Pinpoint the cell where the given text exists, returning its (x, y) midpoint coordinate. 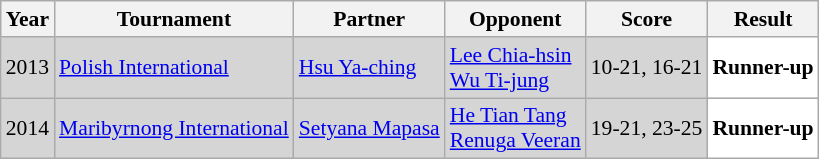
2013 (28, 68)
19-21, 23-25 (647, 128)
Lee Chia-hsin Wu Ti-jung (516, 68)
He Tian Tang Renuga Veeran (516, 128)
Maribyrnong International (174, 128)
Hsu Ya-ching (370, 68)
10-21, 16-21 (647, 68)
Score (647, 19)
Partner (370, 19)
2014 (28, 128)
Year (28, 19)
Polish International (174, 68)
Result (762, 19)
Opponent (516, 19)
Tournament (174, 19)
Setyana Mapasa (370, 128)
